Extract the (x, y) coordinate from the center of the cell holding the provided text.  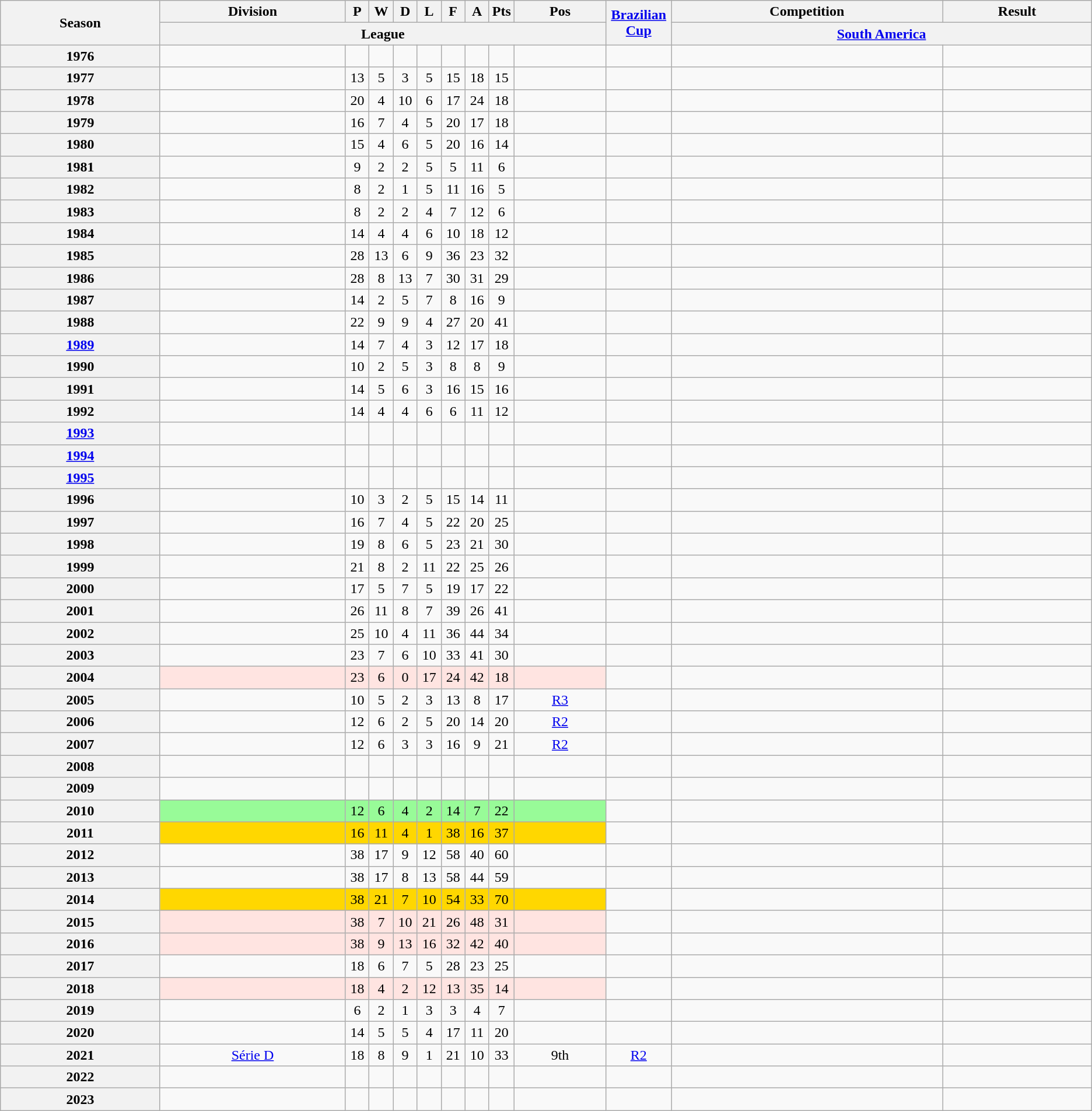
L (429, 12)
1977 (80, 78)
34 (502, 633)
Division (253, 12)
1989 (80, 345)
2012 (80, 855)
1979 (80, 122)
2015 (80, 921)
1984 (80, 233)
1987 (80, 300)
1991 (80, 389)
29 (502, 278)
2011 (80, 833)
Competition (807, 12)
1976 (80, 56)
2013 (80, 877)
2014 (80, 899)
60 (502, 855)
48 (477, 921)
2008 (80, 766)
1978 (80, 100)
1988 (80, 323)
1990 (80, 367)
Série D (253, 1055)
F (453, 12)
2003 (80, 656)
2004 (80, 678)
37 (502, 833)
2007 (80, 744)
1999 (80, 566)
1996 (80, 500)
1993 (80, 433)
2005 (80, 700)
2017 (80, 966)
1986 (80, 278)
1994 (80, 455)
1997 (80, 522)
1985 (80, 255)
2019 (80, 1011)
2000 (80, 588)
2006 (80, 722)
2018 (80, 989)
2001 (80, 611)
1992 (80, 411)
54 (453, 899)
70 (502, 899)
League (383, 34)
35 (477, 989)
R3 (560, 700)
W (381, 12)
9th (560, 1055)
1980 (80, 145)
Pts (502, 12)
Pos (560, 12)
2022 (80, 1077)
1998 (80, 544)
2009 (80, 788)
Brazilian Cup (639, 23)
2010 (80, 811)
Season (80, 23)
59 (502, 877)
39 (453, 611)
2023 (80, 1099)
2002 (80, 633)
A (477, 12)
2020 (80, 1033)
1982 (80, 189)
2021 (80, 1055)
D (405, 12)
South America (881, 34)
2016 (80, 944)
1995 (80, 478)
1981 (80, 167)
1983 (80, 211)
P (357, 12)
27 (453, 323)
Result (1017, 12)
0 (405, 678)
